Return (x, y) of the center of cell containing provided text 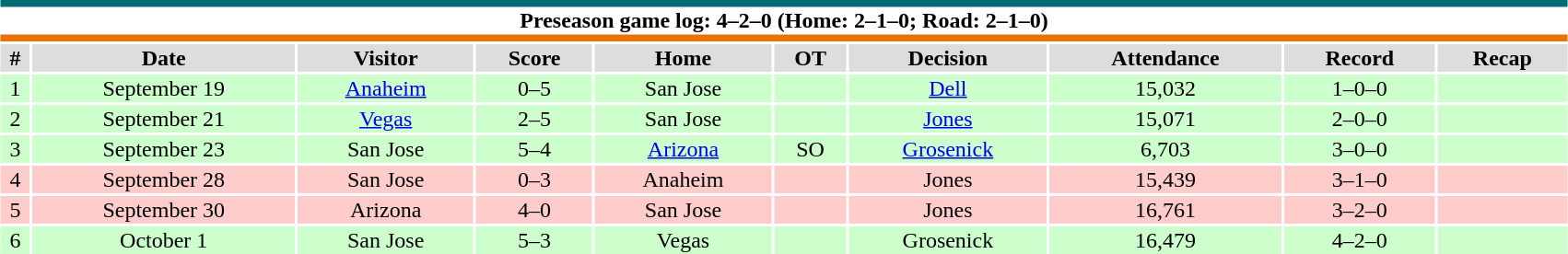
16,761 (1166, 210)
SO (811, 149)
September 21 (164, 119)
September 19 (164, 88)
Attendance (1166, 58)
15,439 (1166, 179)
4 (16, 179)
September 30 (164, 210)
5 (16, 210)
4–0 (534, 210)
3–0–0 (1360, 149)
2–0–0 (1360, 119)
Visitor (385, 58)
2 (16, 119)
Decision (947, 58)
Date (164, 58)
Recap (1502, 58)
Record (1360, 58)
1–0–0 (1360, 88)
0–5 (534, 88)
3–1–0 (1360, 179)
16,479 (1166, 240)
1 (16, 88)
0–3 (534, 179)
6,703 (1166, 149)
3–2–0 (1360, 210)
# (16, 58)
September 28 (164, 179)
Score (534, 58)
Dell (947, 88)
5–4 (534, 149)
4–2–0 (1360, 240)
September 23 (164, 149)
6 (16, 240)
Home (684, 58)
5–3 (534, 240)
Preseason game log: 4–2–0 (Home: 2–1–0; Road: 2–1–0) (784, 20)
15,032 (1166, 88)
2–5 (534, 119)
OT (811, 58)
15,071 (1166, 119)
3 (16, 149)
October 1 (164, 240)
